Identify which cell holds the provided text, then report its [X, Y] central coordinate. 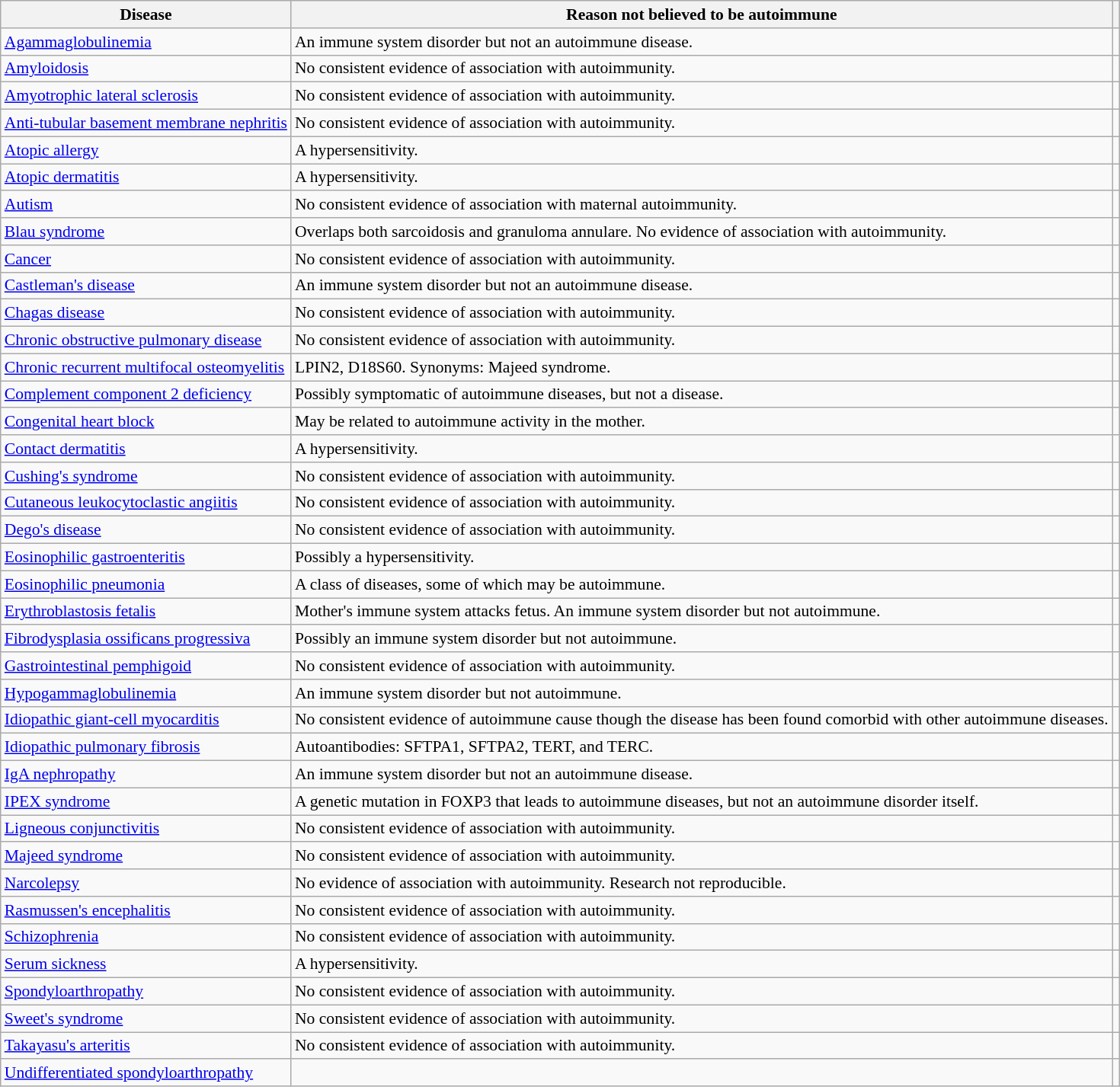
Serum sickness [146, 964]
Chronic recurrent multifocal osteomyelitis [146, 367]
Spondyloarthropathy [146, 992]
May be related to autoimmune activity in the mother. [702, 422]
Cancer [146, 259]
An immune system disorder but not autoimmune. [702, 693]
Eosinophilic gastroenteritis [146, 558]
IPEX syndrome [146, 801]
Congenital heart block [146, 422]
Agammaglobulinemia [146, 42]
Dego's disease [146, 530]
Cushing's syndrome [146, 476]
No evidence of association with autoimmunity. Research not reproducible. [702, 883]
Cutaneous leukocytoclastic angiitis [146, 503]
Atopic dermatitis [146, 177]
Hypogammaglobulinemia [146, 693]
Complement component 2 deficiency [146, 395]
Idiopathic pulmonary fibrosis [146, 747]
Chagas disease [146, 313]
Fibrodysplasia ossificans progressiva [146, 639]
Autism [146, 205]
LPIN2, D18S60. Synonyms: Majeed syndrome. [702, 367]
Castleman's disease [146, 286]
Amyotrophic lateral sclerosis [146, 96]
Autoantibodies: SFTPA1, SFTPA2, TERT, and TERC. [702, 747]
Possibly a hypersensitivity. [702, 558]
A class of diseases, some of which may be autoimmune. [702, 584]
Atopic allergy [146, 150]
Possibly an immune system disorder but not autoimmune. [702, 639]
Reason not believed to be autoimmune [702, 14]
Overlaps both sarcoidosis and granuloma annulare. No evidence of association with autoimmunity. [702, 232]
Eosinophilic pneumonia [146, 584]
Possibly symptomatic of autoimmune diseases, but not a disease. [702, 395]
Takayasu's arteritis [146, 1046]
Schizophrenia [146, 937]
Undifferentiated spondyloarthropathy [146, 1073]
Rasmussen's encephalitis [146, 910]
IgA nephropathy [146, 775]
Idiopathic giant-cell myocarditis [146, 720]
Gastrointestinal pemphigoid [146, 666]
Ligneous conjunctivitis [146, 829]
Contact dermatitis [146, 449]
Amyloidosis [146, 69]
Sweet's syndrome [146, 1018]
No consistent evidence of autoimmune cause though the disease has been found comorbid with other autoimmune diseases. [702, 720]
Majeed syndrome [146, 856]
A genetic mutation in FOXP3 that leads to autoimmune diseases, but not an autoimmune disorder itself. [702, 801]
Chronic obstructive pulmonary disease [146, 340]
Erythroblastosis fetalis [146, 612]
No consistent evidence of association with maternal autoimmunity. [702, 205]
Blau syndrome [146, 232]
Narcolepsy [146, 883]
Disease [146, 14]
Mother's immune system attacks fetus. An immune system disorder but not autoimmune. [702, 612]
Anti-tubular basement membrane nephritis [146, 123]
